Provide the (x, y) coordinate of the cell's center where the given text is located.  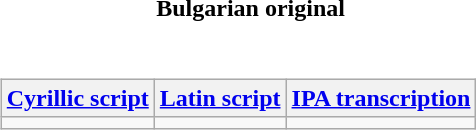
Latin script (220, 98)
IPA transcription (381, 98)
Cyrillic script (78, 98)
